Determine the (x, y) coordinate at the center of the cell enclosing the given text.  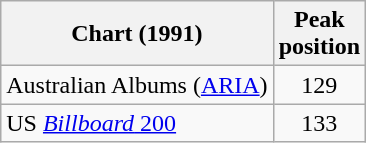
US Billboard 200 (137, 123)
Australian Albums (ARIA) (137, 85)
133 (319, 123)
129 (319, 85)
Peakposition (319, 34)
Chart (1991) (137, 34)
